Return (X, Y) of the center of cell containing provided text 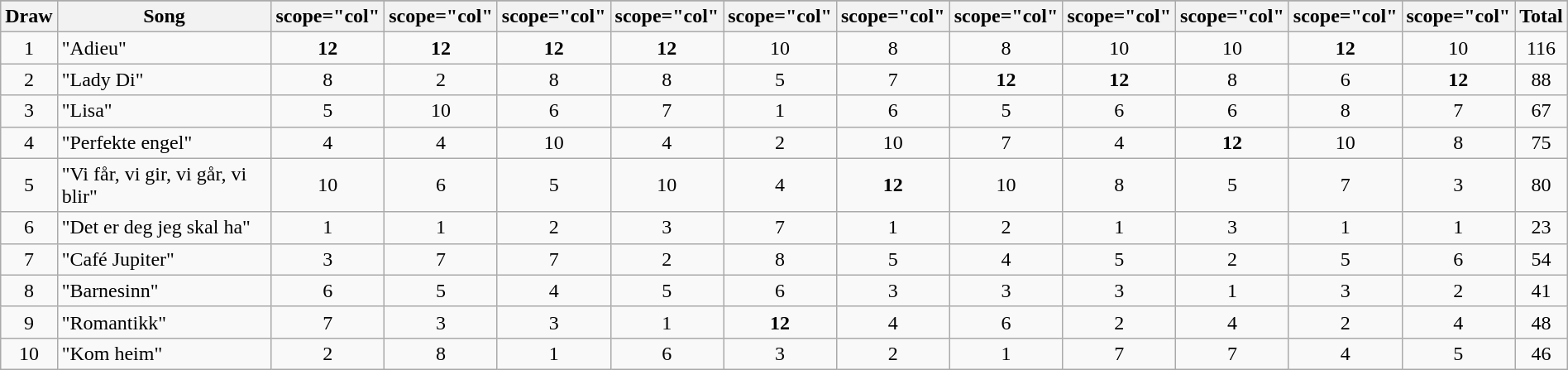
"Adieu" (164, 48)
"Barnesinn" (164, 291)
23 (1542, 228)
88 (1542, 79)
"Lisa" (164, 111)
"Café Jupiter" (164, 259)
"Romantikk" (164, 322)
"Perfekte engel" (164, 142)
67 (1542, 111)
Draw (29, 17)
41 (1542, 291)
116 (1542, 48)
"Lady Di" (164, 79)
Total (1542, 17)
9 (29, 322)
46 (1542, 353)
75 (1542, 142)
"Det er deg jeg skal ha" (164, 228)
48 (1542, 322)
80 (1542, 185)
"Vi får, vi gir, vi går, vi blir" (164, 185)
54 (1542, 259)
"Kom heim" (164, 353)
Song (164, 17)
